Extract the (X, Y) coordinate from the center of the cell holding the provided text.  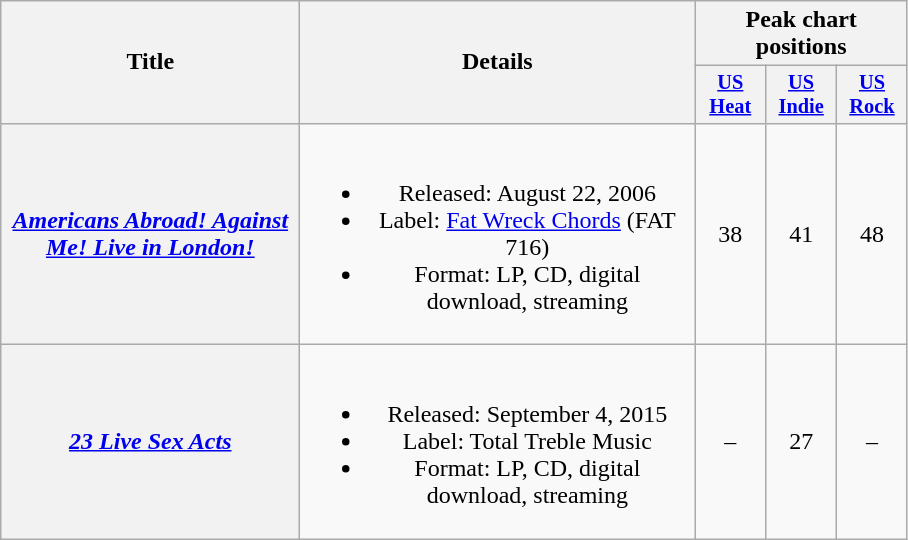
USRock (872, 95)
38 (730, 234)
Released: August 22, 2006Label: Fat Wreck Chords (FAT 716)Format: LP, CD, digital download, streaming (498, 234)
23 Live Sex Acts (150, 442)
USIndie (802, 95)
Americans Abroad! Against Me! Live in London! (150, 234)
27 (802, 442)
Title (150, 62)
USHeat (730, 95)
Peak chart positions (802, 34)
Details (498, 62)
Released: September 4, 2015Label: Total Treble MusicFormat: LP, CD, digital download, streaming (498, 442)
48 (872, 234)
41 (802, 234)
